Return (X, Y) of the center of cell containing provided text 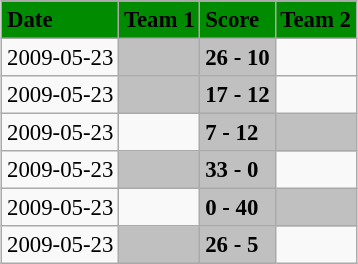
0 - 40 (238, 208)
Score (238, 20)
7 - 12 (238, 133)
Date (60, 20)
33 - 0 (238, 170)
Team 1 (160, 20)
26 - 5 (238, 245)
17 - 12 (238, 95)
26 - 10 (238, 57)
Team 2 (316, 20)
